From the cell containing the given text, extract its center point as [x, y] coordinate. 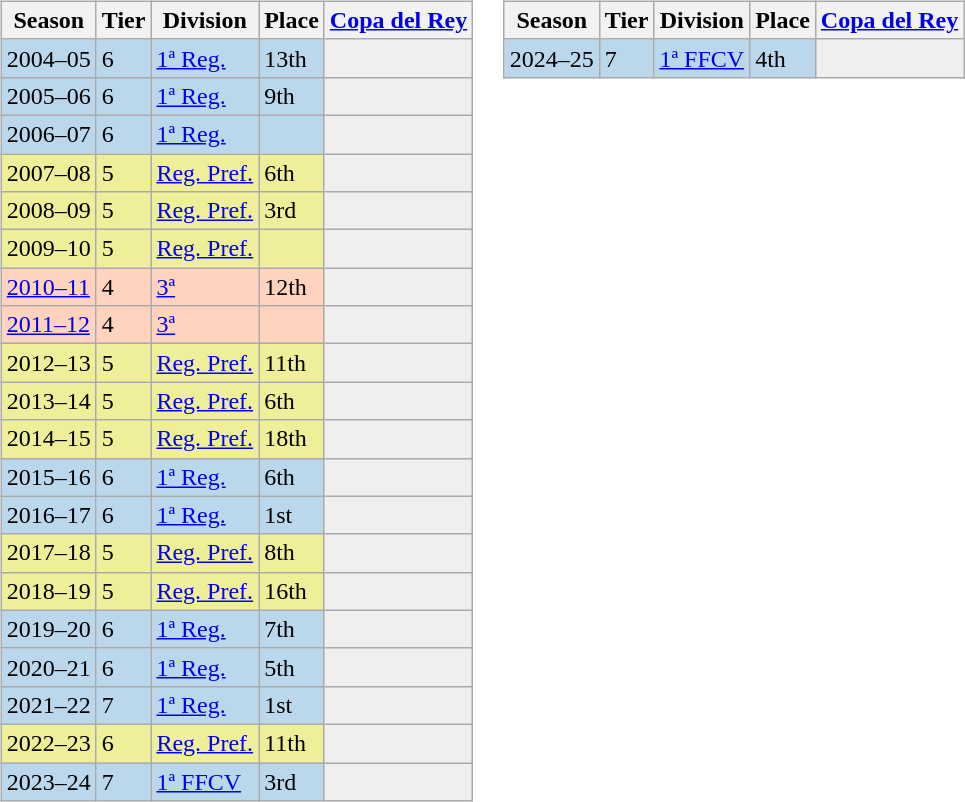
2010–11 [48, 287]
13th [292, 58]
2015–16 [48, 477]
2008–09 [48, 211]
2022–23 [48, 743]
18th [292, 439]
9th [292, 96]
2017–18 [48, 553]
2006–07 [48, 134]
7th [292, 629]
2007–08 [48, 173]
2011–12 [48, 325]
2020–21 [48, 667]
2014–15 [48, 439]
2024–25 [552, 58]
4th [783, 58]
2013–14 [48, 401]
8th [292, 553]
2018–19 [48, 591]
2009–10 [48, 249]
2016–17 [48, 515]
2004–05 [48, 58]
2012–13 [48, 363]
16th [292, 591]
2021–22 [48, 705]
2005–06 [48, 96]
2019–20 [48, 629]
2023–24 [48, 781]
5th [292, 667]
12th [292, 287]
